Return the (x, y) coordinate for the center point of the cell that contains the specified text.  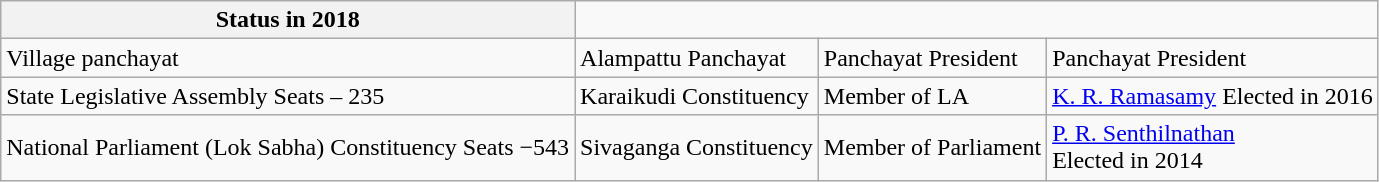
Member of LA (932, 96)
K. R. Ramasamy Elected in 2016 (1213, 96)
Member of Parliament (932, 148)
Status in 2018 (288, 20)
Karaikudi Constituency (697, 96)
Sivaganga Constituency (697, 148)
Village panchayat (288, 58)
National Parliament (Lok Sabha) Constituency Seats −543 (288, 148)
Alampattu Panchayat (697, 58)
State Legislative Assembly Seats – 235 (288, 96)
P. R. SenthilnathanElected in 2014 (1213, 148)
